Identify which cell holds the provided text, then report its (X, Y) central coordinate. 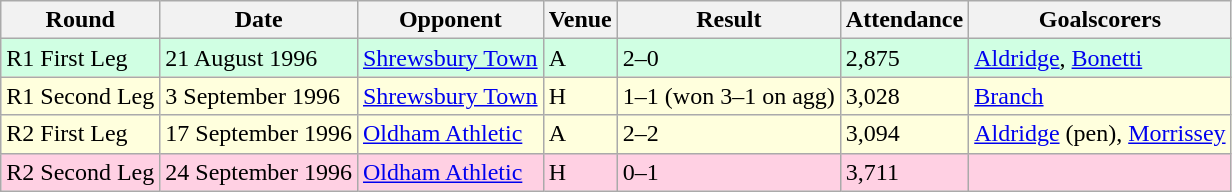
Opponent (450, 20)
2,875 (904, 58)
2–0 (728, 58)
Round (80, 20)
Result (728, 20)
R1 Second Leg (80, 96)
3,028 (904, 96)
2–2 (728, 134)
17 September 1996 (259, 134)
Goalscorers (1100, 20)
R2 Second Leg (80, 172)
Branch (1100, 96)
24 September 1996 (259, 172)
Venue (580, 20)
R1 First Leg (80, 58)
R2 First Leg (80, 134)
Attendance (904, 20)
Aldridge (pen), Morrissey (1100, 134)
Date (259, 20)
3 September 1996 (259, 96)
Aldridge, Bonetti (1100, 58)
3,711 (904, 172)
3,094 (904, 134)
0–1 (728, 172)
1–1 (won 3–1 on agg) (728, 96)
21 August 1996 (259, 58)
